Scan for the cell matching the given text and deliver its [x, y] coordinate at center. 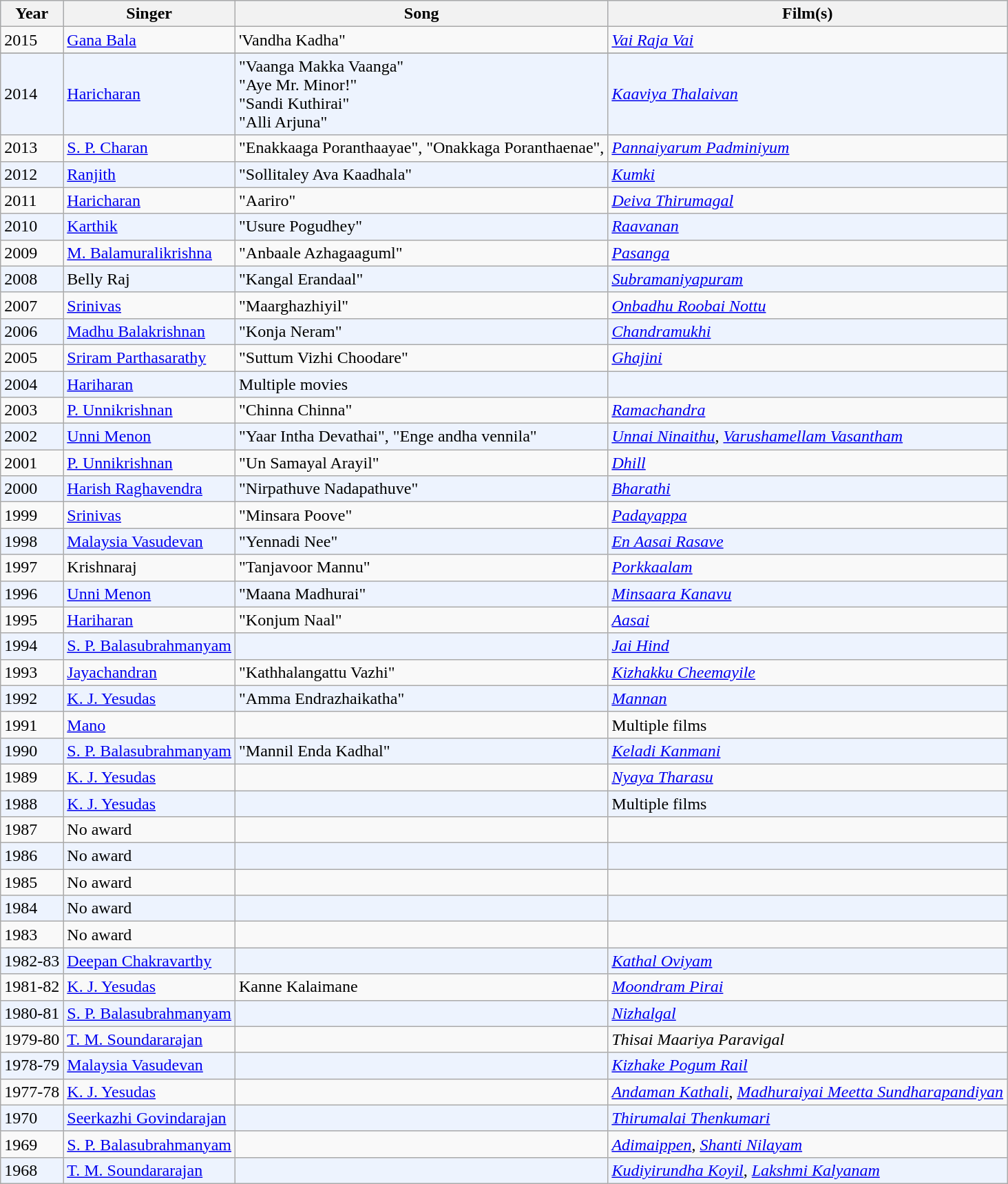
2008 [32, 279]
Singer [149, 14]
Minsaara Kanavu [808, 594]
1981-82 [32, 987]
1994 [32, 646]
1995 [32, 620]
"Konja Neram" [421, 331]
Dhill [808, 463]
1987 [32, 830]
"Vaanga Makka Vaanga""Aye Mr. Minor!""Sandi Kuthirai""Alli Arjuna" [421, 94]
Padayappa [808, 515]
"Enakkaaga Poranthaayae", "Onakkaga Poranthaenae", [421, 148]
Kudiyirundha Koyil, Lakshmi Kalyanam [808, 1170]
Ghajini [808, 357]
Moondram Pirai [808, 987]
Jai Hind [808, 646]
1990 [32, 751]
En Aasai Rasave [808, 541]
2002 [32, 437]
Madhu Balakrishnan [149, 331]
1985 [32, 882]
"Kangal Erandaal" [421, 279]
1982-83 [32, 961]
Year [32, 14]
1968 [32, 1170]
Pasanga [808, 253]
2006 [32, 331]
"Mannil Enda Kadhal" [421, 751]
2013 [32, 148]
Ramachandra [808, 411]
Jayachandran [149, 672]
Kaaviya Thalaivan [808, 94]
Nizhalgal [808, 1013]
"Aariro" [421, 200]
S. P. Charan [149, 148]
1979-80 [32, 1039]
1977-78 [32, 1092]
Raavanan [808, 227]
Film(s) [808, 14]
2015 [32, 40]
1997 [32, 568]
1986 [32, 856]
"Maana Madhurai" [421, 594]
Karthik [149, 227]
2005 [32, 357]
Aasai [808, 620]
1969 [32, 1144]
1984 [32, 908]
"Anbaale Azhagaaguml" [421, 253]
"Konjum Naal" [421, 620]
2001 [32, 463]
Kizhake Pogum Rail [808, 1066]
Kathal Oviyam [808, 961]
1991 [32, 725]
1993 [32, 672]
1992 [32, 698]
Vai Raja Vai [808, 40]
Sriram Parthasarathy [149, 357]
Ranjith [149, 174]
1980-81 [32, 1013]
"Amma Endrazhaikatha" [421, 698]
Onbadhu Roobai Nottu [808, 305]
1996 [32, 594]
Kanne Kalaimane [421, 987]
Chandramukhi [808, 331]
"Un Samayal Arayil" [421, 463]
Kizhakku Cheemayile [808, 672]
2014 [32, 94]
Thirumalai Thenkumari [808, 1118]
2009 [32, 253]
1988 [32, 804]
Kumki [808, 174]
Pannaiyarum Padminiyum [808, 148]
2003 [32, 411]
Belly Raj [149, 279]
Adimaippen, Shanti Nilayam [808, 1144]
1970 [32, 1118]
Seerkazhi Govindarajan [149, 1118]
"Maarghazhiyil" [421, 305]
2004 [32, 384]
Gana Bala [149, 40]
Porkkaalam [808, 568]
"Kathhalangattu Vazhi" [421, 672]
Nyaya Tharasu [808, 777]
Mannan [808, 698]
2000 [32, 489]
Song [421, 14]
"Usure Pogudhey" [421, 227]
Multiple movies [421, 384]
Keladi Kanmani [808, 751]
1989 [32, 777]
2011 [32, 200]
Bharathi [808, 489]
1983 [32, 935]
"Tanjavoor Mannu" [421, 568]
"Nirpathuve Nadapathuve" [421, 489]
M. Balamuralikrishna [149, 253]
2007 [32, 305]
'Vandha Kadha" [421, 40]
"Yaar Intha Devathai", "Enge andha vennila" [421, 437]
1998 [32, 541]
Mano [149, 725]
Andaman Kathali, Madhuraiyai Meetta Sundharapandiyan [808, 1092]
"Minsara Poove" [421, 515]
Subramaniyapuram [808, 279]
Krishnaraj [149, 568]
Deepan Chakravarthy [149, 961]
Unnai Ninaithu, Varushamellam Vasantham [808, 437]
"Yennadi Nee" [421, 541]
1978-79 [32, 1066]
2010 [32, 227]
Thisai Maariya Paravigal [808, 1039]
"Suttum Vizhi Choodare" [421, 357]
2012 [32, 174]
"Chinna Chinna" [421, 411]
Deiva Thirumagal [808, 200]
"Sollitaley Ava Kaadhala" [421, 174]
1999 [32, 515]
Harish Raghavendra [149, 489]
